Find where the given text appears and provide that cell's center as (x, y) coordinate. 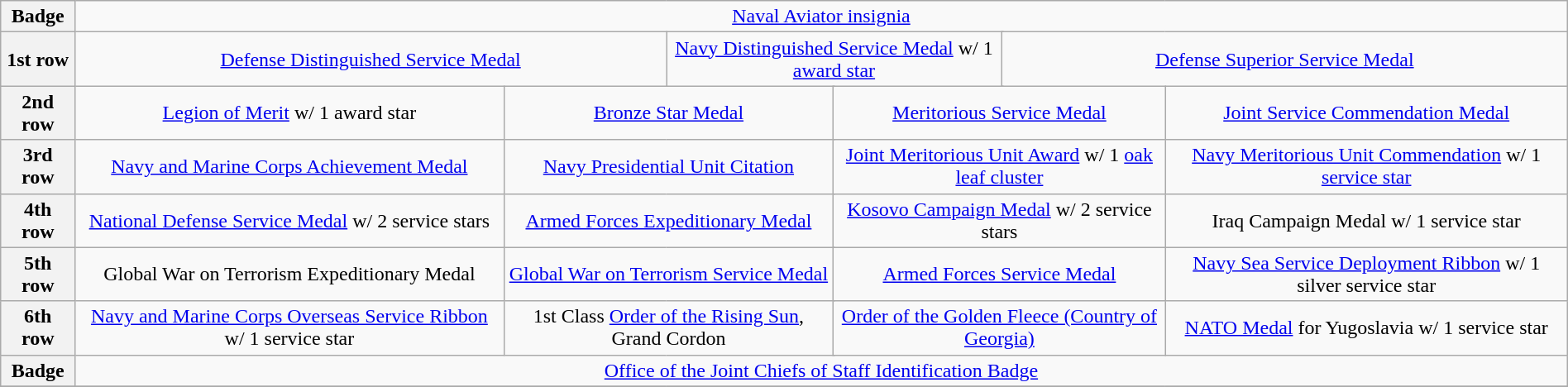
Legion of Merit w/ 1 award star (289, 112)
Navy Distinguished Service Medal w/ 1 award star (834, 60)
Meritorious Service Medal (999, 112)
Navy Sea Service Deployment Ribbon w/ 1 silver service star (1366, 275)
Navy and Marine Corps Overseas Service Ribbon w/ 1 service star (289, 327)
Global War on Terrorism Expeditionary Medal (289, 275)
2nd row (38, 112)
Defense Distinguished Service Medal (370, 60)
Defense Superior Service Medal (1284, 60)
Joint Service Commendation Medal (1366, 112)
Navy Meritorious Unit Commendation w/ 1 service star (1366, 167)
Order of the Golden Fleece (Country of Georgia) (999, 327)
6th row (38, 327)
1st row (38, 60)
Navy Presidential Unit Citation (668, 167)
Kosovo Campaign Medal w/ 2 service stars (999, 220)
3rd row (38, 167)
4th row (38, 220)
Iraq Campaign Medal w/ 1 service star (1366, 220)
Joint Meritorious Unit Award w/ 1 oak leaf cluster (999, 167)
Navy and Marine Corps Achievement Medal (289, 167)
Naval Aviator insignia (822, 17)
National Defense Service Medal w/ 2 service stars (289, 220)
Bronze Star Medal (668, 112)
Armed Forces Service Medal (999, 275)
Armed Forces Expeditionary Medal (668, 220)
NATO Medal for Yugoslavia w/ 1 service star (1366, 327)
Global War on Terrorism Service Medal (668, 275)
5th row (38, 275)
1st Class Order of the Rising Sun, Grand Cordon (668, 327)
Office of the Joint Chiefs of Staff Identification Badge (822, 370)
